For the text-containing cell, return its midpoint in (x, y) coordinate format. 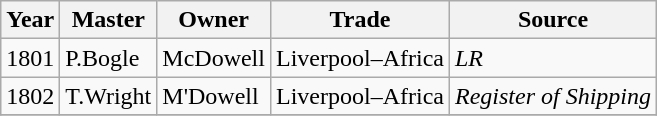
Register of Shipping (552, 96)
Trade (360, 20)
LR (552, 58)
Year (30, 20)
McDowell (214, 58)
T.Wright (108, 96)
P.Bogle (108, 58)
1802 (30, 96)
Owner (214, 20)
Source (552, 20)
M'Dowell (214, 96)
Master (108, 20)
1801 (30, 58)
